Capture the cell that displays the provided text and extract its (x, y) central coordinate. 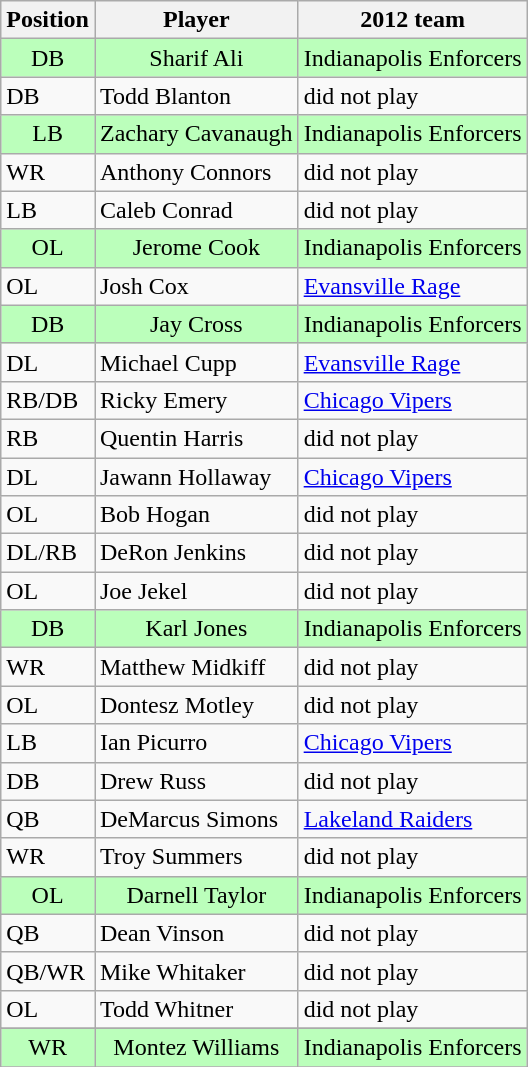
Ian Picurro (196, 743)
Quentin Harris (196, 438)
Dontesz Motley (196, 705)
Montez Williams (196, 1047)
DeMarcus Simons (196, 819)
Matthew Midkiff (196, 667)
Karl Jones (196, 629)
Todd Whitner (196, 1009)
Michael Cupp (196, 362)
Zachary Cavanaugh (196, 134)
Drew Russ (196, 781)
DeRon Jenkins (196, 553)
RB (48, 438)
Darnell Taylor (196, 895)
2012 team (412, 20)
Sharif Ali (196, 58)
Joe Jekel (196, 591)
Player (196, 20)
Jay Cross (196, 324)
Josh Cox (196, 286)
Mike Whitaker (196, 971)
RB/DB (48, 400)
DL/RB (48, 553)
Jerome Cook (196, 248)
QB/WR (48, 971)
Ricky Emery (196, 400)
Todd Blanton (196, 96)
Caleb Conrad (196, 210)
Troy Summers (196, 857)
Bob Hogan (196, 515)
Jawann Hollaway (196, 477)
Position (48, 20)
Anthony Connors (196, 172)
Dean Vinson (196, 933)
Lakeland Raiders (412, 819)
